Detect which cell encompasses the target text, then output its (X, Y) center coordinate. 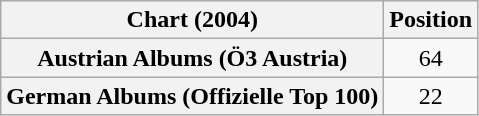
22 (431, 96)
German Albums (Offizielle Top 100) (192, 96)
64 (431, 58)
Position (431, 20)
Chart (2004) (192, 20)
Austrian Albums (Ö3 Austria) (192, 58)
